Output the (x, y) coordinate of the center of the cell containing the given text.  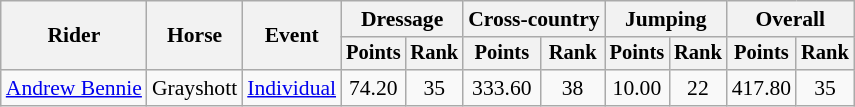
333.60 (502, 88)
Horse (194, 36)
Individual (292, 88)
10.00 (637, 88)
Dressage (402, 19)
Overall (790, 19)
Grayshott (194, 88)
Jumping (666, 19)
Andrew Bennie (74, 88)
38 (573, 88)
22 (698, 88)
Event (292, 36)
417.80 (762, 88)
74.20 (373, 88)
Cross-country (534, 19)
Rider (74, 36)
